Identify which cell holds the provided text, then report its [x, y] central coordinate. 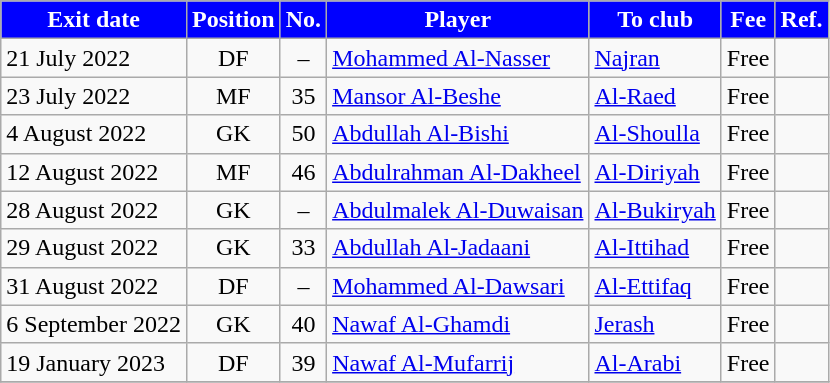
21 July 2022 [94, 58]
Exit date [94, 20]
31 August 2022 [94, 286]
33 [303, 248]
Abdulrahman Al-Dakheel [458, 172]
Abdullah Al-Bishi [458, 134]
Position [233, 20]
Mohammed Al-Dawsari [458, 286]
19 January 2023 [94, 362]
Fee [748, 20]
4 August 2022 [94, 134]
40 [303, 324]
Al-Arabi [655, 362]
Abdullah Al-Jadaani [458, 248]
Jerash [655, 324]
Ref. [802, 20]
35 [303, 96]
Al-Ettifaq [655, 286]
28 August 2022 [94, 210]
Al-Diriyah [655, 172]
50 [303, 134]
6 September 2022 [94, 324]
39 [303, 362]
Mansor Al-Beshe [458, 96]
46 [303, 172]
23 July 2022 [94, 96]
To club [655, 20]
Al-Raed [655, 96]
Al-Shoulla [655, 134]
Player [458, 20]
Najran [655, 58]
12 August 2022 [94, 172]
Mohammed Al-Nasser [458, 58]
Nawaf Al-Mufarrij [458, 362]
No. [303, 20]
Al-Ittihad [655, 248]
29 August 2022 [94, 248]
Abdulmalek Al-Duwaisan [458, 210]
Al-Bukiryah [655, 210]
Nawaf Al-Ghamdi [458, 324]
